Capture the cell that displays the provided text and extract its [x, y] central coordinate. 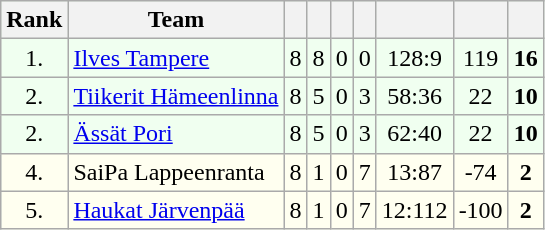
Team [176, 20]
1. [34, 58]
119 [480, 58]
Ässät Pori [176, 134]
128:9 [414, 58]
12:112 [414, 210]
-100 [480, 210]
Rank [34, 20]
-74 [480, 172]
SaiPa Lappeenranta [176, 172]
62:40 [414, 134]
58:36 [414, 96]
4. [34, 172]
5. [34, 210]
13:87 [414, 172]
Tiikerit Hämeenlinna [176, 96]
Ilves Tampere [176, 58]
Haukat Järvenpää [176, 210]
16 [526, 58]
